For the text-containing cell, return its midpoint in (x, y) coordinate format. 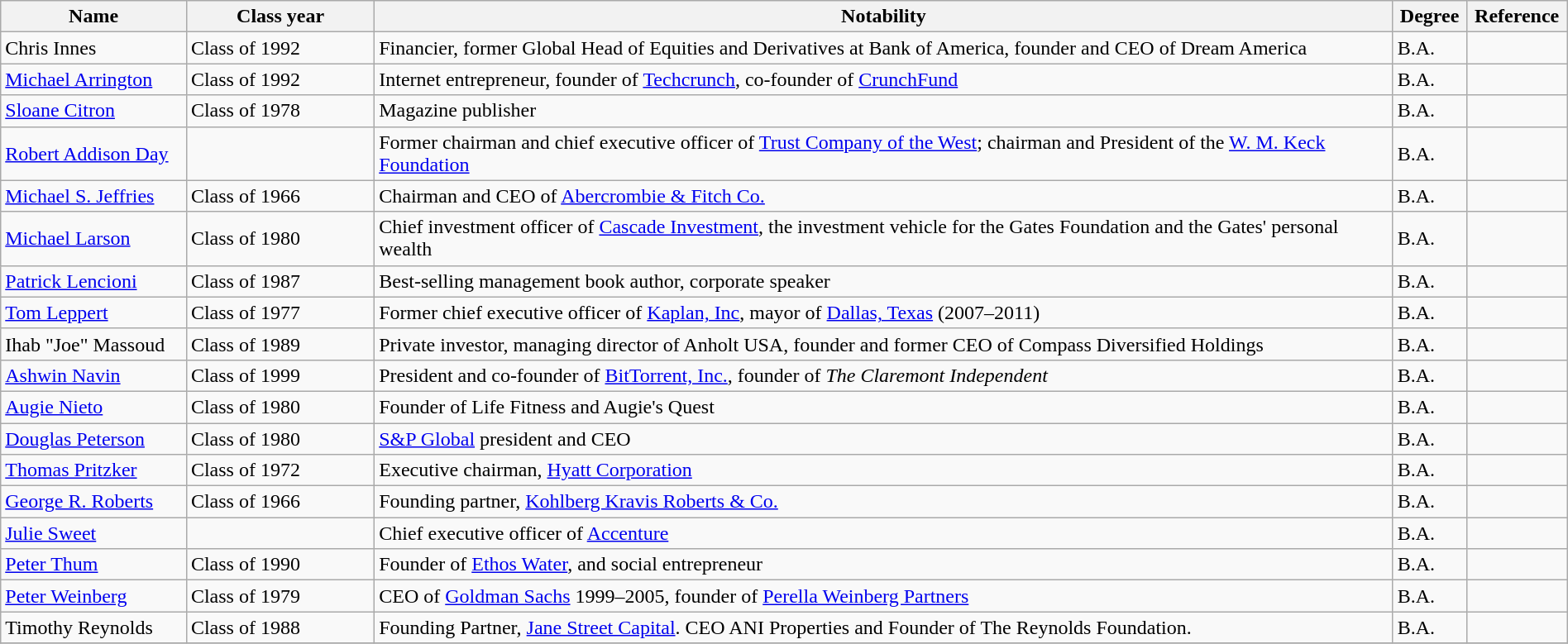
Chris Innes (94, 48)
Magazine publisher (883, 111)
Degree (1429, 17)
Thomas Pritzker (94, 470)
S&P Global president and CEO (883, 439)
Robert Addison Day (94, 154)
Peter Weinberg (94, 596)
Former chairman and chief executive officer of Trust Company of the West; chairman and President of the W. M. Keck Foundation (883, 154)
Class of 1978 (280, 111)
Patrick Lencioni (94, 281)
Class of 1979 (280, 596)
Former chief executive officer of Kaplan, Inc, mayor of Dallas, Texas (2007–2011) (883, 312)
Chairman and CEO of Abercrombie & Fitch Co. (883, 196)
Notability (883, 17)
Class of 1987 (280, 281)
Class of 1990 (280, 565)
Class of 1977 (280, 312)
Reference (1517, 17)
Private investor, managing director of Anholt USA, founder and former CEO of Compass Diversified Holdings (883, 344)
Chief executive officer of Accenture (883, 533)
CEO of Goldman Sachs 1999–2005, founder of Perella Weinberg Partners (883, 596)
Founding Partner, Jane Street Capital. CEO ANI Properties and Founder of The Reynolds Foundation. (883, 627)
Name (94, 17)
Internet entrepreneur, founder of Techcrunch, co-founder of CrunchFund (883, 79)
Peter Thum (94, 565)
Financier, former Global Head of Equities and Derivatives at Bank of America, founder and CEO of Dream America (883, 48)
Executive chairman, Hyatt Corporation (883, 470)
Best-selling management book author, corporate speaker (883, 281)
Ashwin Navin (94, 375)
Class of 1972 (280, 470)
Timothy Reynolds (94, 627)
George R. Roberts (94, 502)
Class of 1988 (280, 627)
Class of 1989 (280, 344)
Michael Larson (94, 238)
Julie Sweet (94, 533)
President and co-founder of BitTorrent, Inc., founder of The Claremont Independent (883, 375)
Founder of Ethos Water, and social entrepreneur (883, 565)
Tom Leppert (94, 312)
Michael Arrington (94, 79)
Ihab "Joe" Massoud (94, 344)
Chief investment officer of Cascade Investment, the investment vehicle for the Gates Foundation and the Gates' personal wealth (883, 238)
Class of 1999 (280, 375)
Michael S. Jeffries (94, 196)
Sloane Citron (94, 111)
Founder of Life Fitness and Augie's Quest (883, 407)
Augie Nieto (94, 407)
Douglas Peterson (94, 439)
Founding partner, Kohlberg Kravis Roberts & Co. (883, 502)
Class year (280, 17)
